Scan for the cell matching the given text and deliver its [x, y] coordinate at center. 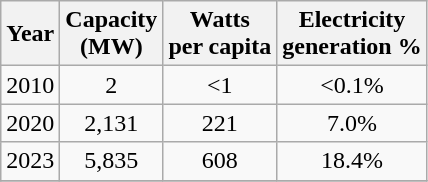
221 [220, 123]
Watts per capita [220, 34]
2023 [30, 161]
Year [30, 34]
2020 [30, 123]
<1 [220, 85]
2010 [30, 85]
608 [220, 161]
Electricity generation % [352, 34]
2,131 [112, 123]
7.0% [352, 123]
18.4% [352, 161]
2 [112, 85]
<0.1% [352, 85]
5,835 [112, 161]
Capacity (MW) [112, 34]
